Identify which cell holds the provided text, then report its (x, y) central coordinate. 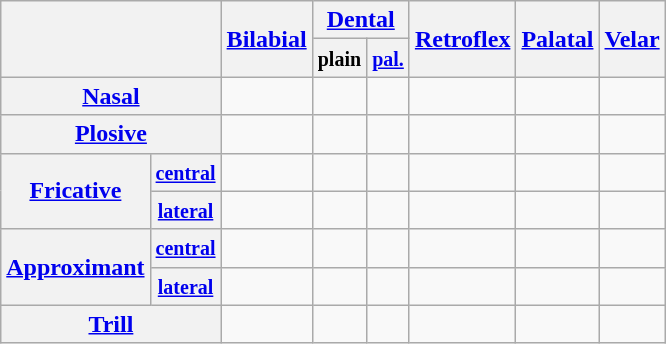
Palatal (558, 39)
Plosive (111, 134)
Bilabial (266, 39)
Velar (632, 39)
Nasal (111, 96)
pal. (388, 58)
Retroflex (462, 39)
plain (339, 58)
Dental (360, 20)
Fricative (76, 191)
Trill (111, 324)
Approximant (76, 267)
